Return the (x, y) coordinate for the center point of the cell that contains the specified text.  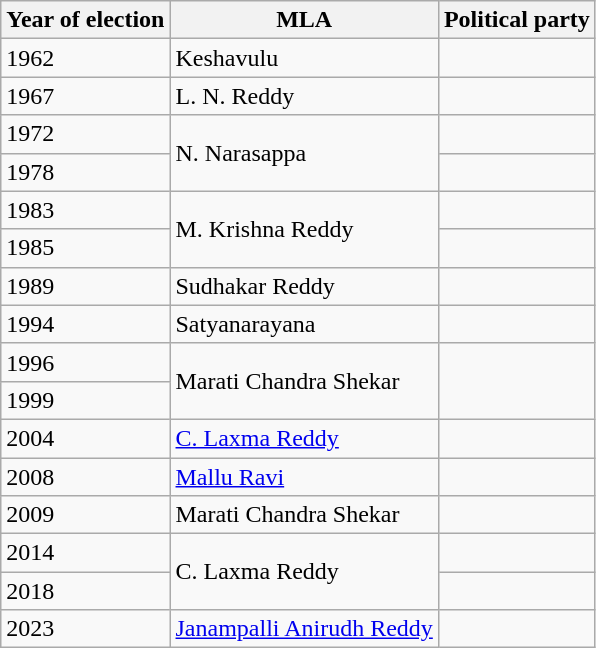
2014 (86, 553)
1999 (86, 400)
1967 (86, 96)
Satyanarayana (304, 324)
Keshavulu (304, 58)
MLA (304, 20)
1983 (86, 210)
Year of election (86, 20)
L. N. Reddy (304, 96)
1985 (86, 248)
Sudhakar Reddy (304, 286)
2008 (86, 477)
Political party (516, 20)
Mallu Ravi (304, 477)
N. Narasappa (304, 153)
2004 (86, 438)
2023 (86, 629)
1972 (86, 134)
1994 (86, 324)
2009 (86, 515)
1996 (86, 362)
2018 (86, 591)
1962 (86, 58)
1989 (86, 286)
Janampalli Anirudh Reddy (304, 629)
1978 (86, 172)
M. Krishna Reddy (304, 229)
